Identify which cell holds the provided text, then report its [x, y] central coordinate. 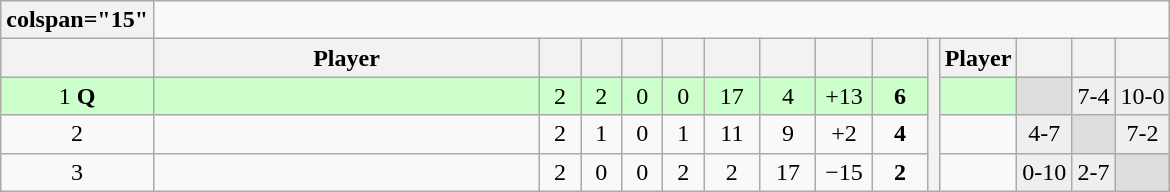
colspan="15" [78, 20]
2-7 [1094, 172]
11 [732, 134]
1 Q [78, 96]
7-4 [1094, 96]
7-2 [1142, 134]
+13 [844, 96]
9 [788, 134]
−15 [844, 172]
0-10 [1044, 172]
4-7 [1044, 134]
3 [78, 172]
10-0 [1142, 96]
6 [900, 96]
+2 [844, 134]
